Identify which cell holds the provided text, then report its [x, y] central coordinate. 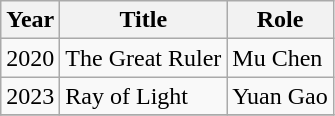
Role [280, 20]
Year [30, 20]
2020 [30, 58]
2023 [30, 96]
Yuan Gao [280, 96]
Title [144, 20]
The Great Ruler [144, 58]
Mu Chen [280, 58]
Ray of Light [144, 96]
